Detect which cell encompasses the target text, then output its [x, y] center coordinate. 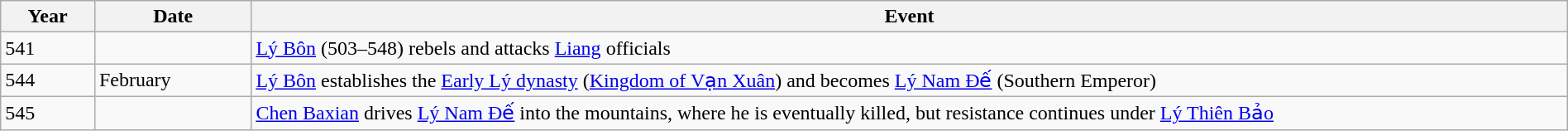
Chen Baxian drives Lý Nam Đế into the mountains, where he is eventually killed, but resistance continues under Lý Thiên Bảo [910, 113]
Date [172, 17]
February [172, 80]
Lý Bôn (503–548) rebels and attacks Liang officials [910, 48]
544 [48, 80]
Lý Bôn establishes the Early Lý dynasty (Kingdom of Vạn Xuân) and becomes Lý Nam Đế (Southern Emperor) [910, 80]
545 [48, 113]
Year [48, 17]
541 [48, 48]
Event [910, 17]
